Output the [x, y] coordinate of the center of the cell containing the given text.  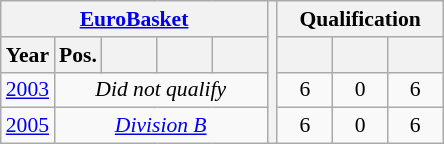
Qualification [360, 19]
EuroBasket [134, 19]
2005 [28, 126]
Division B [160, 126]
Year [28, 55]
Pos. [78, 55]
2003 [28, 90]
Did not qualify [160, 90]
